Provide the [X, Y] coordinate of the cell's center where the given text is located.  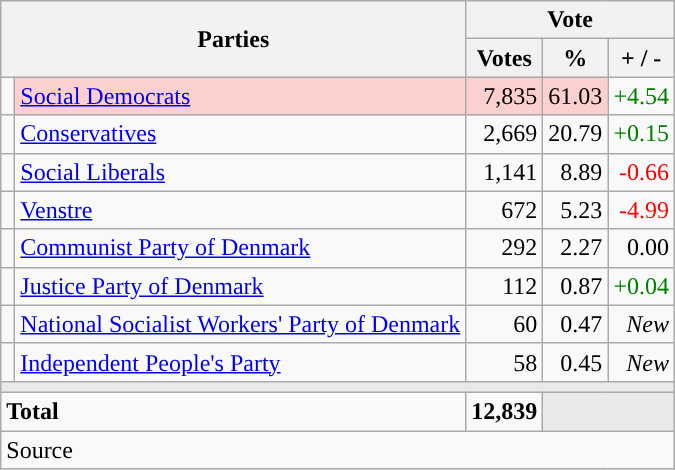
Social Democrats [240, 96]
8.89 [576, 172]
Justice Party of Denmark [240, 286]
Conservatives [240, 134]
Parties [234, 39]
0.45 [576, 362]
672 [504, 210]
60 [504, 324]
0.87 [576, 286]
58 [504, 362]
% [576, 58]
112 [504, 286]
7,835 [504, 96]
Social Liberals [240, 172]
Vote [570, 20]
Source [338, 449]
20.79 [576, 134]
292 [504, 248]
Total [234, 411]
Venstre [240, 210]
+0.15 [642, 134]
12,839 [504, 411]
Communist Party of Denmark [240, 248]
2.27 [576, 248]
+ / - [642, 58]
+4.54 [642, 96]
-0.66 [642, 172]
61.03 [576, 96]
National Socialist Workers' Party of Denmark [240, 324]
-4.99 [642, 210]
2,669 [504, 134]
+0.04 [642, 286]
Votes [504, 58]
5.23 [576, 210]
Independent People's Party [240, 362]
0.47 [576, 324]
1,141 [504, 172]
0.00 [642, 248]
